Output the (x, y) coordinate of the center of the cell containing the given text.  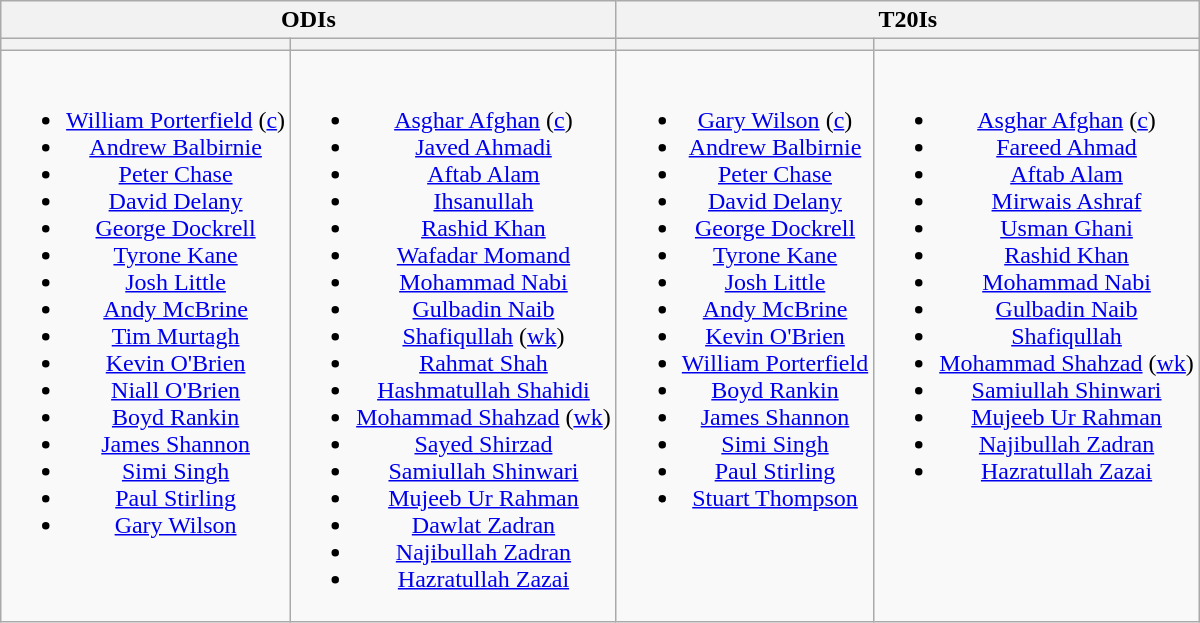
T20Is (908, 20)
ODIs (309, 20)
